Return [x, y] of the center of cell containing provided text 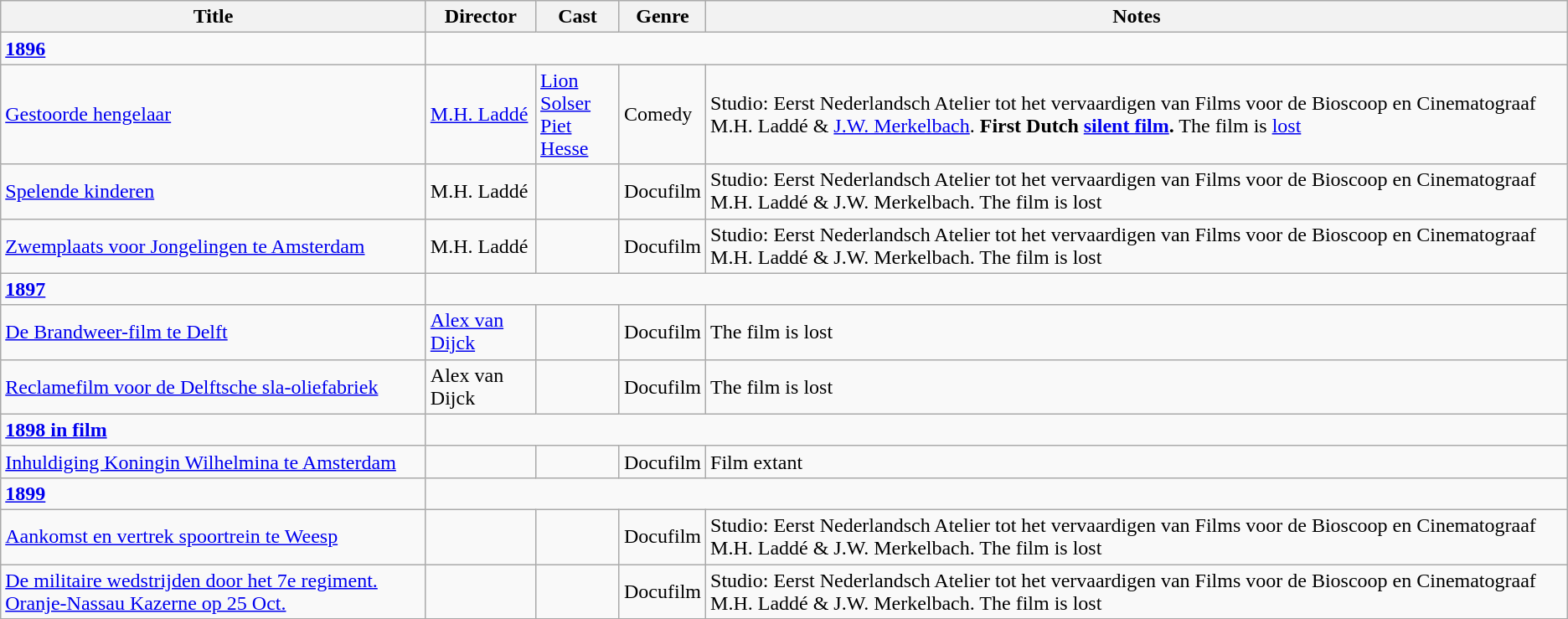
Comedy [662, 114]
1896 [214, 49]
Reclamefilm voor de Delftsche sla-oliefabriek [214, 387]
Inhuldiging Koningin Wilhelmina te Amsterdam [214, 462]
1897 [214, 289]
Zwemplaats voor Jongelingen te Amsterdam [214, 246]
Aankomst en vertrek spoortrein te Weesp [214, 536]
Notes [1137, 17]
De militaire wedstrijden door het 7e regiment. Oranje-Nassau Kazerne op 25 Oct. [214, 591]
Film extant [1137, 462]
1899 [214, 493]
Lion SolserPiet Hesse [578, 114]
1898 in film [214, 430]
Spelende kinderen [214, 191]
Genre [662, 17]
Cast [578, 17]
Director [481, 17]
Title [214, 17]
Gestoorde hengelaar [214, 114]
De Brandweer-film te Delft [214, 332]
